From the cell containing the given text, extract its center point as [x, y] coordinate. 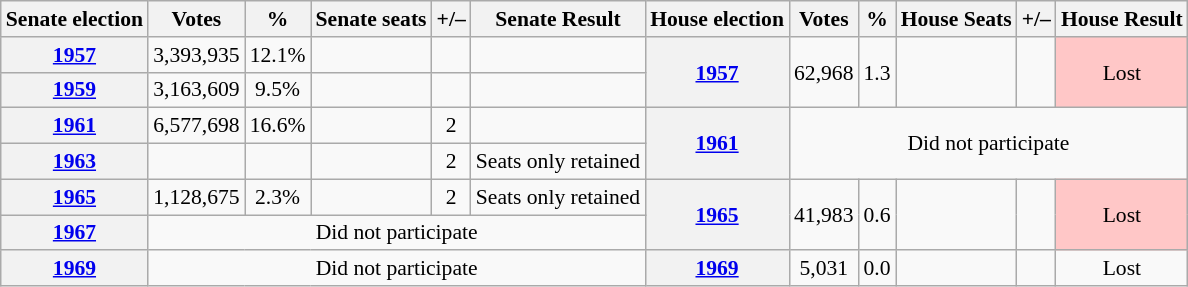
House election [717, 19]
62,968 [824, 72]
9.5% [278, 90]
6,577,698 [196, 126]
2.3% [278, 197]
3,393,935 [196, 55]
House Result [1122, 19]
1963 [74, 162]
Senate Result [558, 19]
1,128,675 [196, 197]
5,031 [824, 269]
41,983 [824, 214]
16.6% [278, 126]
1967 [74, 233]
0.0 [876, 269]
3,163,609 [196, 90]
1.3 [876, 72]
Senate election [74, 19]
House Seats [956, 19]
Senate seats [370, 19]
1959 [74, 90]
0.6 [876, 214]
12.1% [278, 55]
